Output the [X, Y] coordinate of the center of the cell containing the given text.  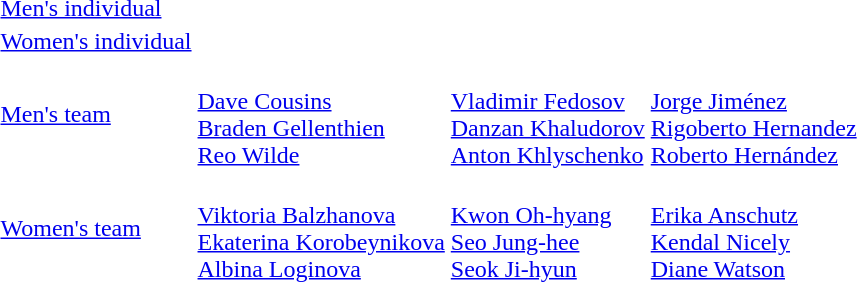
Dave Cousins Braden Gellenthien Reo Wilde [321, 114]
Vladimir Fedosov Danzan Khaludorov Anton Khlyschenko [548, 114]
